Pinpoint the cell where the given text exists, returning its [X, Y] midpoint coordinate. 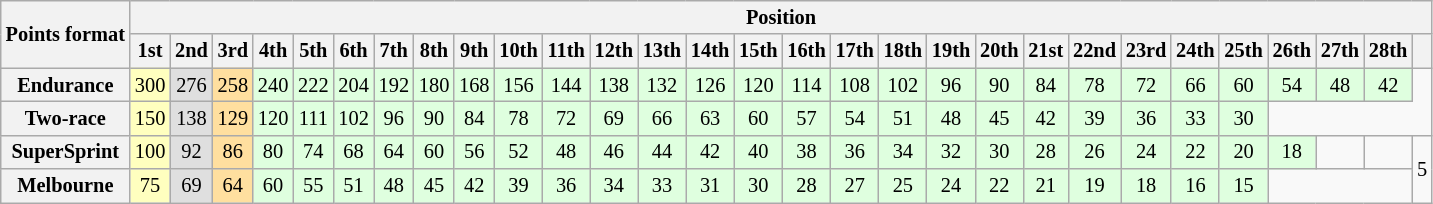
222 [313, 85]
55 [313, 186]
258 [233, 85]
150 [150, 118]
68 [353, 152]
23rd [1146, 51]
1st [150, 51]
15 [1243, 186]
31 [710, 186]
26 [1094, 152]
2nd [192, 51]
63 [710, 118]
21st [1046, 51]
28th [1388, 51]
108 [855, 85]
27th [1340, 51]
276 [192, 85]
27 [855, 186]
168 [474, 85]
8th [434, 51]
92 [192, 152]
Endurance [66, 85]
129 [233, 118]
111 [313, 118]
114 [806, 85]
100 [150, 152]
144 [566, 85]
24th [1195, 51]
Melbourne [66, 186]
74 [313, 152]
6th [353, 51]
25 [903, 186]
240 [273, 85]
40 [758, 152]
7th [394, 51]
156 [518, 85]
18th [903, 51]
5th [313, 51]
80 [273, 152]
3rd [233, 51]
Points format [66, 34]
26th [1292, 51]
25th [1243, 51]
57 [806, 118]
22nd [1094, 51]
38 [806, 152]
20th [999, 51]
56 [474, 152]
126 [710, 85]
21 [1046, 186]
11th [566, 51]
75 [150, 186]
180 [434, 85]
12th [614, 51]
13th [662, 51]
10th [518, 51]
132 [662, 85]
9th [474, 51]
204 [353, 85]
52 [518, 152]
SuperSprint [66, 152]
14th [710, 51]
19 [1094, 186]
16 [1195, 186]
Two-race [66, 118]
192 [394, 85]
86 [233, 152]
46 [614, 152]
15th [758, 51]
20 [1243, 152]
19th [951, 51]
44 [662, 152]
17th [855, 51]
16th [806, 51]
Position [781, 17]
300 [150, 85]
32 [951, 152]
5 [1422, 168]
4th [273, 51]
